Return [X, Y] of the center of cell containing provided text 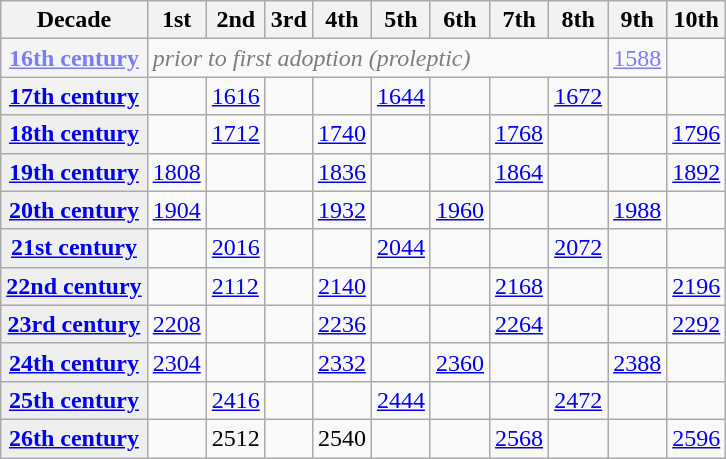
2264 [520, 324]
1740 [342, 134]
1932 [342, 210]
2168 [520, 286]
20th century [74, 210]
1616 [236, 96]
2360 [460, 362]
26th century [74, 438]
2332 [342, 362]
2568 [520, 438]
1960 [460, 210]
24th century [74, 362]
6th [460, 20]
22nd century [74, 286]
1892 [696, 172]
2596 [696, 438]
2388 [638, 362]
10th [696, 20]
2472 [578, 400]
7th [520, 20]
2072 [578, 248]
2208 [176, 324]
1644 [400, 96]
25th century [74, 400]
Decade [74, 20]
1712 [236, 134]
17th century [74, 96]
1st [176, 20]
prior to first adoption (proleptic) [377, 58]
1796 [696, 134]
21st century [74, 248]
2292 [696, 324]
1588 [638, 58]
1836 [342, 172]
2nd [236, 20]
1808 [176, 172]
23rd century [74, 324]
5th [400, 20]
4th [342, 20]
2140 [342, 286]
2512 [236, 438]
16th century [74, 58]
1768 [520, 134]
1904 [176, 210]
3rd [288, 20]
2044 [400, 248]
2236 [342, 324]
2016 [236, 248]
18th century [74, 134]
1988 [638, 210]
2540 [342, 438]
19th century [74, 172]
2196 [696, 286]
2444 [400, 400]
8th [578, 20]
2112 [236, 286]
2416 [236, 400]
1672 [578, 96]
9th [638, 20]
2304 [176, 362]
1864 [520, 172]
